Search for the cell housing the specified text and yield its (x, y) center coordinate. 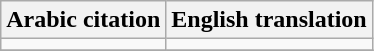
English translation (269, 20)
Arabic citation (84, 20)
